Capture the cell that displays the provided text and extract its (x, y) central coordinate. 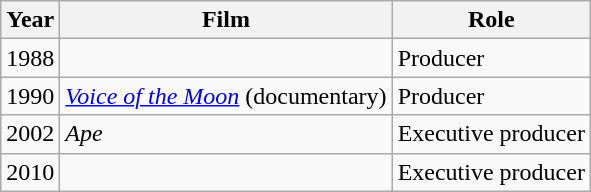
1988 (30, 58)
Voice of the Moon (documentary) (226, 96)
Film (226, 20)
2002 (30, 134)
Role (491, 20)
Ape (226, 134)
2010 (30, 172)
1990 (30, 96)
Year (30, 20)
